Capture the cell that displays the provided text and extract its [x, y] central coordinate. 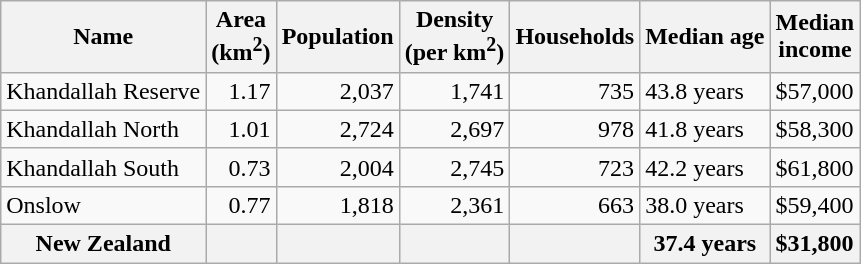
978 [575, 129]
1,741 [454, 91]
2,361 [454, 205]
Area(km2) [241, 37]
2,697 [454, 129]
663 [575, 205]
1.01 [241, 129]
2,037 [338, 91]
Median age [705, 37]
1.17 [241, 91]
Density(per km2) [454, 37]
43.8 years [705, 91]
Medianincome [815, 37]
New Zealand [104, 244]
Khandallah Reserve [104, 91]
41.8 years [705, 129]
38.0 years [705, 205]
Khandallah South [104, 167]
$59,400 [815, 205]
Population [338, 37]
723 [575, 167]
Households [575, 37]
$58,300 [815, 129]
Khandallah North [104, 129]
2,724 [338, 129]
0.77 [241, 205]
2,745 [454, 167]
Name [104, 37]
Onslow [104, 205]
$61,800 [815, 167]
$31,800 [815, 244]
735 [575, 91]
42.2 years [705, 167]
1,818 [338, 205]
2,004 [338, 167]
$57,000 [815, 91]
37.4 years [705, 244]
0.73 [241, 167]
